Determine the [X, Y] coordinate at the center of the cell enclosing the given text.  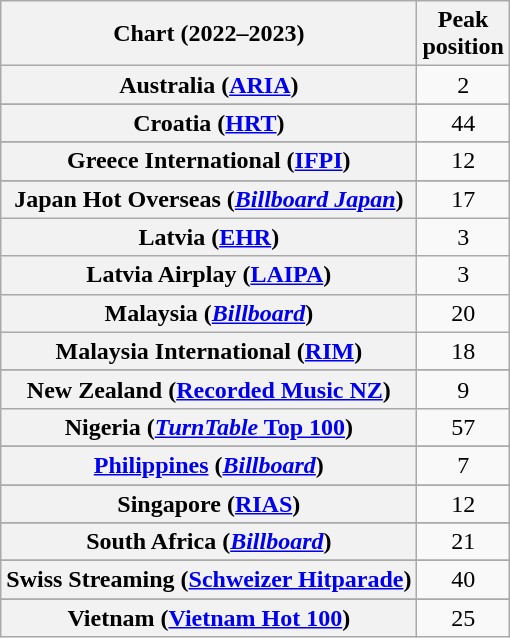
Malaysia International (RIM) [209, 351]
Nigeria (TurnTable Top 100) [209, 427]
Malaysia (Billboard) [209, 313]
Philippines (Billboard) [209, 465]
Peakposition [463, 34]
Greece International (IFPI) [209, 161]
Vietnam (Vietnam Hot 100) [209, 618]
21 [463, 542]
Swiss Streaming (Schweizer Hitparade) [209, 580]
New Zealand (Recorded Music NZ) [209, 389]
40 [463, 580]
Japan Hot Overseas (Billboard Japan) [209, 199]
25 [463, 618]
20 [463, 313]
Latvia Airplay (LAIPA) [209, 275]
Chart (2022–2023) [209, 34]
44 [463, 123]
2 [463, 85]
Croatia (HRT) [209, 123]
17 [463, 199]
South Africa (Billboard) [209, 542]
Australia (ARIA) [209, 85]
18 [463, 351]
57 [463, 427]
Singapore (RIAS) [209, 503]
Latvia (EHR) [209, 237]
7 [463, 465]
9 [463, 389]
